Return (x, y) of the center of cell containing provided text 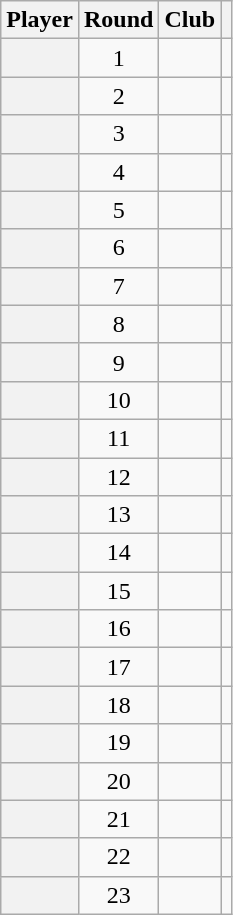
6 (118, 248)
Club (190, 20)
14 (118, 553)
17 (118, 667)
Player (40, 20)
4 (118, 172)
Round (118, 20)
11 (118, 438)
8 (118, 324)
19 (118, 743)
12 (118, 477)
1 (118, 58)
18 (118, 705)
22 (118, 857)
21 (118, 819)
3 (118, 134)
10 (118, 400)
9 (118, 362)
7 (118, 286)
5 (118, 210)
20 (118, 781)
15 (118, 591)
2 (118, 96)
16 (118, 629)
23 (118, 895)
13 (118, 515)
